Detect which cell encompasses the target text, then output its (x, y) center coordinate. 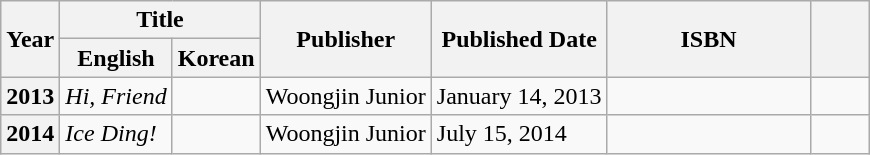
Korean (216, 58)
Hi, Friend (116, 96)
January 14, 2013 (519, 96)
2013 (30, 96)
Title (160, 20)
English (116, 58)
ISBN (708, 39)
2014 (30, 134)
Ice Ding! (116, 134)
Published Date (519, 39)
July 15, 2014 (519, 134)
Publisher (346, 39)
Year (30, 39)
